For the text-containing cell, return its midpoint in [x, y] coordinate format. 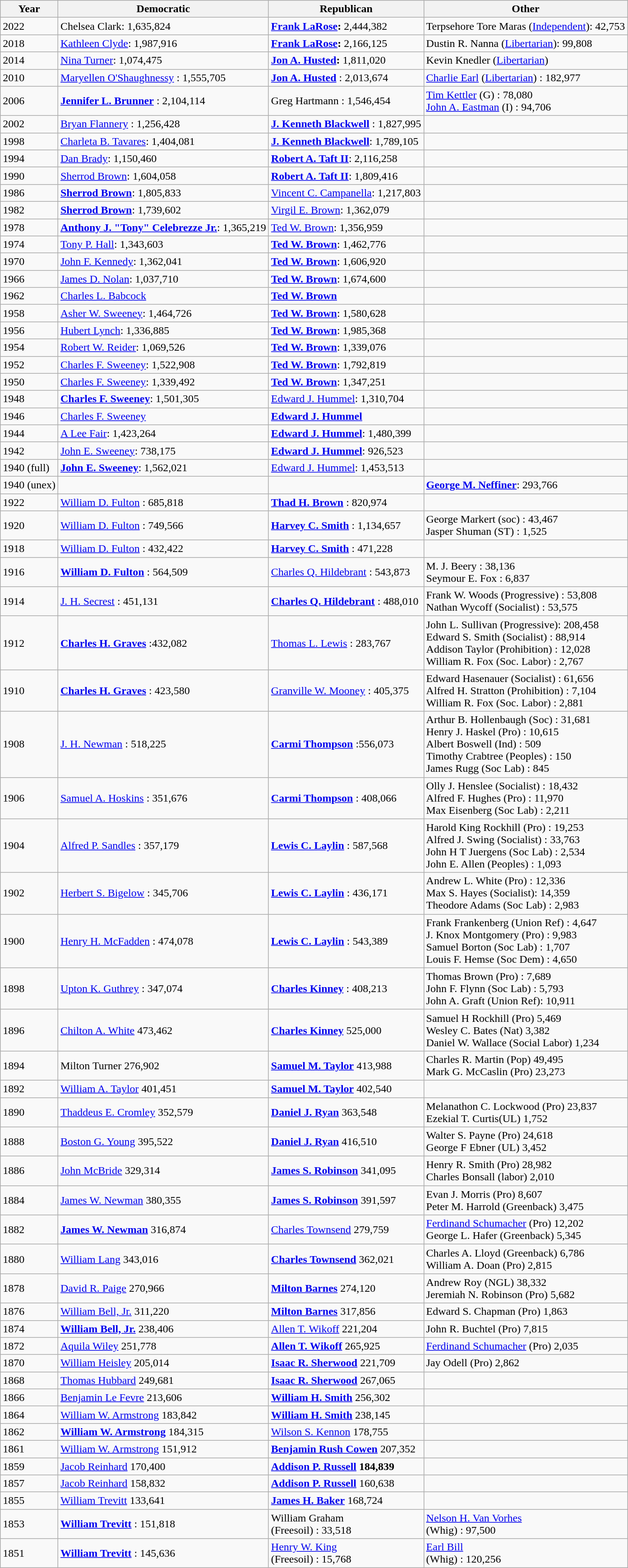
John McBride 329,314 [163, 1171]
Thomas Hubbard 249,681 [163, 1380]
1859 [29, 1466]
Nina Turner: 1,074,475 [163, 60]
Harold King Rockhill (Pro) : 19,253Alfred J. Swing (Socialist) : 33,763John H T Juergens (Soc Lab) : 2,534John E. Allen (Peoples) : 1,093 [526, 846]
Harvey C. Smith : 471,228 [346, 549]
Maryellen O'Shaughnessy : 1,555,705 [163, 78]
James S. Robinson 391,597 [346, 1201]
Charles F. Sweeney: 1,522,908 [163, 365]
Kevin Knedler (Libertarian) [526, 60]
Alfred P. Sandles : 357,179 [163, 846]
Addison P. Russell 184,839 [346, 1466]
1861 [29, 1449]
1998 [29, 141]
J. H. Newman : 518,225 [163, 744]
1970 [29, 262]
1866 [29, 1397]
1940 (unex) [29, 485]
Isaac R. Sherwood 221,709 [346, 1363]
1944 [29, 433]
Harvey C. Smith : 1,134,657 [346, 525]
Carmi Thompson : 408,066 [346, 798]
Daniel J. Ryan 416,510 [346, 1142]
Allen T. Wikoff 221,204 [346, 1329]
Boston G. Young 395,522 [163, 1142]
Sherrod Brown: 1,604,058 [163, 176]
John E. Sweeney: 738,175 [163, 450]
1898 [29, 988]
1892 [29, 1089]
Tim Kettler (G) : 78,080 John A. Eastman (I) : 94,706 [526, 101]
1882 [29, 1229]
Milton Turner 276,902 [163, 1065]
Thomas Brown (Pro) : 7,689John F. Flynn (Soc Lab) : 5,793John A. Graft (Union Ref): 10,911 [526, 988]
1868 [29, 1380]
Upton K. Guthrey : 347,074 [163, 988]
David R. Paige 270,966 [163, 1288]
Milton Barnes 274,120 [346, 1288]
1862 [29, 1432]
1864 [29, 1415]
1876 [29, 1312]
Tony P. Hall: 1,343,603 [163, 245]
1982 [29, 210]
Wilson S. Kennon 178,755 [346, 1432]
Samuel H Rockhill (Pro) 5,469Wesley C. Bates (Nat) 3,382Daniel W. Wallace (Social Labor) 1,234 [526, 1030]
Robert W. Reider: 1,069,526 [163, 348]
Ted W. Brown: 1,462,776 [346, 245]
Edward Hasenauer (Socialist) : 61,656Alfred H. Stratton (Prohibition) : 7,104William R. Fox (Soc. Labor) : 2,881 [526, 691]
Virgil E. Brown: 1,362,079 [346, 210]
Charles Townsend 362,021 [346, 1259]
Sherrod Brown: 1,739,602 [163, 210]
Charles F. Sweeney: 1,501,305 [163, 399]
1990 [29, 176]
1878 [29, 1288]
Ted W. Brown: 1,985,368 [346, 330]
Isaac R. Sherwood 267,065 [346, 1380]
1920 [29, 525]
William Trevitt : 145,636 [163, 1554]
1888 [29, 1142]
James W. Newman 316,874 [163, 1229]
Ted W. Brown: 1,356,959 [346, 227]
Jacob Reinhard 158,832 [163, 1484]
Nelson H. Van Vorhes(Whig) : 97,500 [526, 1524]
1994 [29, 158]
Frank Frankenberg (Union Ref) : 4,647J. Knox Montgomery (Pro) : 9,983Samuel Borton (Soc Lab) : 1,707Louis F. Hemse (Soc Dem) : 4,650 [526, 941]
Olly J. Henslee (Socialist) : 18,432Alfred F. Hughes (Pro) : 11,970Max Eisenberg (Soc Lab) : 2,211 [526, 798]
George Markert (soc) : 43,467Jasper Shuman (ST) : 1,525 [526, 525]
William Bell, Jr. 238,406 [163, 1329]
1886 [29, 1171]
Edward J. Hummel: 1,480,399 [346, 433]
1851 [29, 1554]
Lewis C. Laylin : 587,568 [346, 846]
Charles Kinney 525,000 [346, 1030]
2002 [29, 124]
2006 [29, 101]
Other [526, 9]
Granville W. Mooney : 405,375 [346, 691]
2010 [29, 78]
Asher W. Sweeney: 1,464,726 [163, 313]
Andrew L. White (Pro) : 12,336Max S. Hayes (Socialist): 14,359Theodore Adams (Soc Lab) : 2,983 [526, 893]
Lewis C. Laylin : 436,171 [346, 893]
1948 [29, 399]
Frank LaRose: 2,444,382 [346, 26]
Vincent C. Campanella: 1,217,803 [346, 193]
Ted W. Brown [346, 296]
Charles Q. Hildebrant : 488,010 [346, 601]
1912 [29, 643]
Lewis C. Laylin : 543,389 [346, 941]
Dustin R. Nanna (Libertarian): 99,808 [526, 43]
1890 [29, 1112]
Jon A. Husted: 1,811,020 [346, 60]
James S. Robinson 341,095 [346, 1171]
Ferdinand Schumacher (Pro) 12,202George L. Hafer (Greenback) 5,345 [526, 1229]
William W. Armstrong 184,315 [163, 1432]
1904 [29, 846]
1880 [29, 1259]
William D. Fulton : 749,566 [163, 525]
William D. Fulton : 685,818 [163, 502]
1910 [29, 691]
John F. Kennedy: 1,362,041 [163, 262]
Charles F. Sweeney: 1,339,492 [163, 382]
Charles Townsend 279,759 [346, 1229]
Thad H. Brown : 820,974 [346, 502]
Charles Kinney : 408,213 [346, 988]
Jacob Reinhard 170,400 [163, 1466]
Charleta B. Tavares: 1,404,081 [163, 141]
Charles H. Graves :432,082 [163, 643]
1894 [29, 1065]
Charles L. Babcock [163, 296]
Aquila Wiley 251,778 [163, 1346]
1884 [29, 1201]
Anthony J. "Tony" Celebrezze Jr.: 1,365,219 [163, 227]
2014 [29, 60]
Edward J. Hummel: 926,523 [346, 450]
Carmi Thompson :556,073 [346, 744]
Hubert Lynch: 1,336,885 [163, 330]
William A. Taylor 401,451 [163, 1089]
Frank LaRose: 2,166,125 [346, 43]
Dan Brady: 1,150,460 [163, 158]
Thaddeus E. Cromley 352,579 [163, 1112]
Edward J. Hummel: 1,310,704 [346, 399]
Earl Bill(Whig) : 120,256 [526, 1554]
1857 [29, 1484]
1922 [29, 502]
Samuel M. Taylor 402,540 [346, 1089]
1942 [29, 450]
1978 [29, 227]
William Lang 343,016 [163, 1259]
Benjamin Rush Cowen 207,352 [346, 1449]
William Trevitt : 151,818 [163, 1524]
Chilton A. White 473,462 [163, 1030]
1853 [29, 1524]
1896 [29, 1030]
1962 [29, 296]
William Heisley 205,014 [163, 1363]
1900 [29, 941]
Evan J. Morris (Pro) 8,607Peter M. Harrold (Greenback) 3,475 [526, 1201]
Ted W. Brown: 1,580,628 [346, 313]
1974 [29, 245]
1914 [29, 601]
William D. Fulton : 432,422 [163, 549]
Ted W. Brown: 1,347,251 [346, 382]
Robert A. Taft II: 1,809,416 [346, 176]
Charles R. Martin (Pop) 49,495Mark G. McCaslin (Pro) 23,273 [526, 1065]
William W. Armstrong 183,842 [163, 1415]
Ted W. Brown: 1,792,819 [346, 365]
William W. Armstrong 151,912 [163, 1449]
Terpsehore Tore Maras (Independent): 42,753 [526, 26]
John E. Sweeney: 1,562,021 [163, 468]
Jennifer L. Brunner : 2,104,114 [163, 101]
William H. Smith 256,302 [346, 1397]
Edward J. Hummel: 1,453,513 [346, 468]
J. Kenneth Blackwell : 1,827,995 [346, 124]
Charles A. Lloyd (Greenback) 6,786William A. Doan (Pro) 2,815 [526, 1259]
Greg Hartmann : 1,546,454 [346, 101]
1940 (full) [29, 468]
1986 [29, 193]
Walter S. Payne (Pro) 24,618George F Ebner (UL) 3,452 [526, 1142]
J. H. Secrest : 451,131 [163, 601]
Charles F. Sweeney [163, 416]
2018 [29, 43]
2022 [29, 26]
James D. Nolan: 1,037,710 [163, 279]
James H. Baker 168,724 [346, 1501]
1872 [29, 1346]
Charles Q. Hildebrant : 543,873 [346, 572]
1916 [29, 572]
1870 [29, 1363]
Democratic [163, 9]
Ferdinand Schumacher (Pro) 2,035 [526, 1346]
1950 [29, 382]
Kathleen Clyde: 1,987,916 [163, 43]
Henry R. Smith (Pro) 28,982Charles Bonsall (labor) 2,010 [526, 1171]
M. J. Beery : 38,136Seymour E. Fox : 6,837 [526, 572]
William Graham(Freesoil) : 33,518 [346, 1524]
Henry W. King(Freesoil) : 15,768 [346, 1554]
1908 [29, 744]
1906 [29, 798]
J. Kenneth Blackwell: 1,789,105 [346, 141]
William Bell, Jr. 311,220 [163, 1312]
Republican [346, 9]
Jay Odell (Pro) 2,862 [526, 1363]
1874 [29, 1329]
Year [29, 9]
1855 [29, 1501]
1946 [29, 416]
John R. Buchtel (Pro) 7,815 [526, 1329]
Melanathon C. Lockwood (Pro) 23,837Ezekial T. Curtis(UL) 1,752 [526, 1112]
James W. Newman 380,355 [163, 1201]
Samuel M. Taylor 413,988 [346, 1065]
Charles H. Graves : 423,580 [163, 691]
Daniel J. Ryan 363,548 [346, 1112]
A Lee Fair: 1,423,264 [163, 433]
Edward S. Chapman (Pro) 1,863 [526, 1312]
John L. Sullivan (Progressive): 208,458Edward S. Smith (Socialist) : 88,914Addison Taylor (Prohibition) : 12,028William R. Fox (Soc. Labor) : 2,767 [526, 643]
1966 [29, 279]
Thomas L. Lewis : 283,767 [346, 643]
Benjamin Le Fevre 213,606 [163, 1397]
William H. Smith 238,145 [346, 1415]
Ted W. Brown: 1,606,920 [346, 262]
1954 [29, 348]
1902 [29, 893]
Bryan Flannery : 1,256,428 [163, 124]
Samuel A. Hoskins : 351,676 [163, 798]
Andrew Roy (NGL) 38,332Jeremiah N. Robinson (Pro) 5,682 [526, 1288]
Ted W. Brown: 1,674,600 [346, 279]
Jon A. Husted : 2,013,674 [346, 78]
Edward J. Hummel [346, 416]
George M. Neffiner: 293,766 [526, 485]
Robert A. Taft II: 2,116,258 [346, 158]
Henry H. McFadden : 474,078 [163, 941]
William D. Fulton : 564,509 [163, 572]
Sherrod Brown: 1,805,833 [163, 193]
1958 [29, 313]
Herbert S. Bigelow : 345,706 [163, 893]
Charlie Earl (Libertarian) : 182,977 [526, 78]
Allen T. Wikoff 265,925 [346, 1346]
Ted W. Brown: 1,339,076 [346, 348]
Addison P. Russell 160,638 [346, 1484]
William Trevitt 133,641 [163, 1501]
Chelsea Clark: 1,635,824 [163, 26]
Frank W. Woods (Progressive) : 53,808Nathan Wycoff (Socialist) : 53,575 [526, 601]
1956 [29, 330]
1952 [29, 365]
1918 [29, 549]
Milton Barnes 317,856 [346, 1312]
